From the cell containing the given text, extract its center point as [x, y] coordinate. 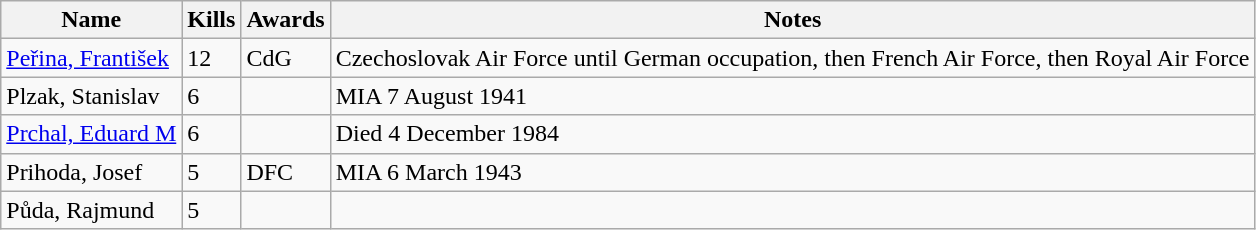
MIA 7 August 1941 [792, 96]
12 [212, 58]
Died 4 December 1984 [792, 134]
Kills [212, 20]
CdG [286, 58]
Půda, Rajmund [92, 210]
Peřina, František [92, 58]
Plzak, Stanislav [92, 96]
Czechoslovak Air Force until German occupation, then French Air Force, then Royal Air Force [792, 58]
MIA 6 March 1943 [792, 172]
Awards [286, 20]
Prihoda, Josef [92, 172]
Notes [792, 20]
Name [92, 20]
Prchal, Eduard M [92, 134]
DFC [286, 172]
